Extract the [X, Y] coordinate from the center of the cell holding the provided text.  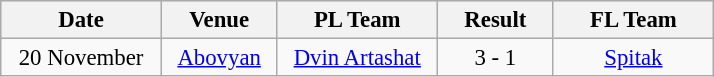
PL Team [358, 20]
Date [82, 20]
3 - 1 [496, 58]
Venue [219, 20]
Abovyan [219, 58]
Result [496, 20]
Dvin Artashat [358, 58]
Spitak [634, 58]
FL Team [634, 20]
20 November [82, 58]
